Provide the [x, y] coordinate of the cell's center where the given text is located.  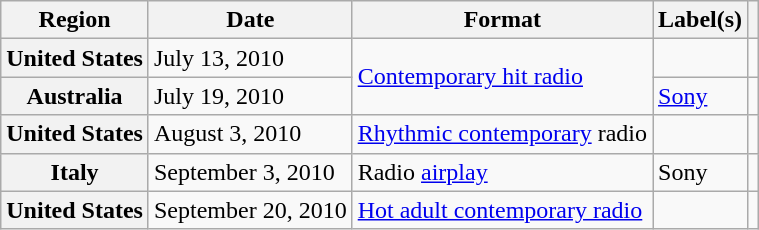
July 19, 2010 [250, 96]
August 3, 2010 [250, 134]
September 20, 2010 [250, 210]
Radio airplay [502, 172]
Region [75, 20]
Hot adult contemporary radio [502, 210]
Label(s) [700, 20]
Date [250, 20]
July 13, 2010 [250, 58]
Format [502, 20]
Australia [75, 96]
September 3, 2010 [250, 172]
Rhythmic contemporary radio [502, 134]
Italy [75, 172]
Contemporary hit radio [502, 77]
